Detect which cell encompasses the target text, then output its [x, y] center coordinate. 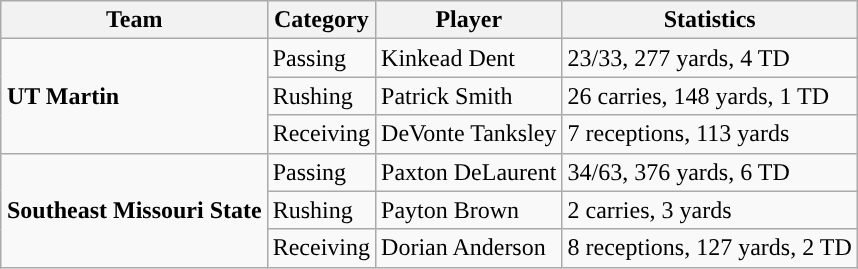
Payton Brown [469, 210]
Paxton DeLaurent [469, 172]
Statistics [710, 20]
Player [469, 20]
Category [321, 20]
Dorian Anderson [469, 248]
DeVonte Tanksley [469, 134]
26 carries, 148 yards, 1 TD [710, 96]
Southeast Missouri State [134, 210]
Team [134, 20]
Kinkead Dent [469, 58]
7 receptions, 113 yards [710, 134]
Patrick Smith [469, 96]
2 carries, 3 yards [710, 210]
8 receptions, 127 yards, 2 TD [710, 248]
23/33, 277 yards, 4 TD [710, 58]
UT Martin [134, 96]
34/63, 376 yards, 6 TD [710, 172]
